Scan for the cell matching the given text and deliver its [x, y] coordinate at center. 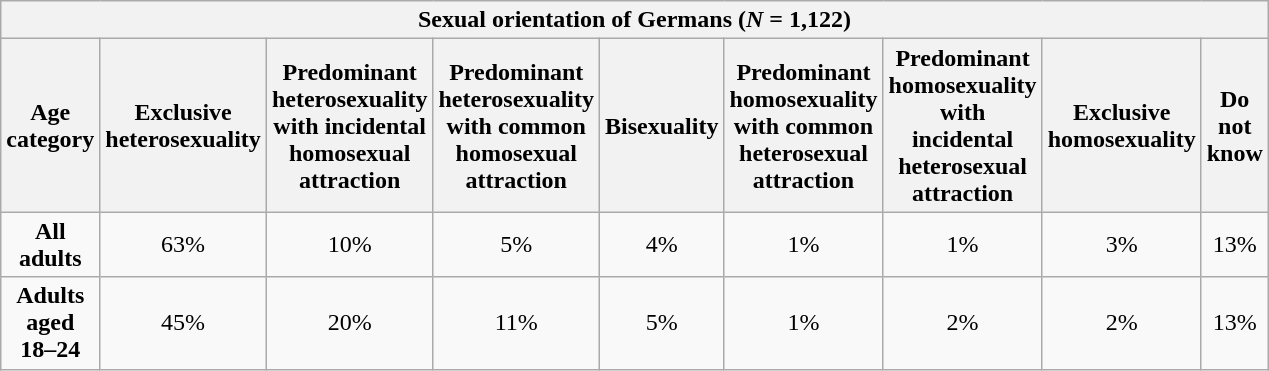
Predominant homosexuality with incidental heterosexual attraction [962, 126]
11% [516, 323]
63% [184, 244]
45% [184, 323]
Predominant heterosexuality with incidental homosexual attraction [350, 126]
10% [350, 244]
Bisexuality [662, 126]
Exclusive homosexuality [1122, 126]
Sexual orientation of Germans (N = 1,122) [635, 20]
Age category [50, 126]
Exclusive heterosexuality [184, 126]
20% [350, 323]
Do not know [1234, 126]
All adults [50, 244]
4% [662, 244]
Predominant heterosexuality with common homosexual attraction [516, 126]
Predominant homosexuality with common heterosexual attraction [804, 126]
Adults aged 18–24 [50, 323]
3% [1122, 244]
